Extract the (x, y) coordinate from the center of the cell holding the provided text.  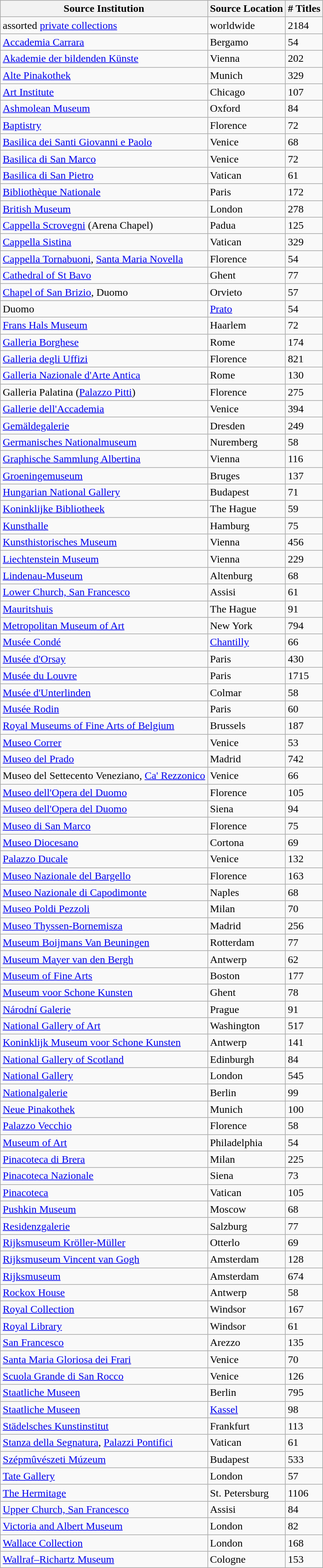
Palazzo Ducale (104, 859)
Kunsthalle (104, 526)
Musée Rodin (104, 709)
Scuola Grande di San Rocco (104, 1376)
Museo Correr (104, 743)
Museo Diocesano (104, 842)
Cappella Sistina (104, 242)
Museum Boijmans Van Beuningen (104, 942)
Duomo (104, 309)
Padua (246, 226)
Museo del Settecento Veneziano, Ca' Rezzonico (104, 776)
Hungarian National Gallery (104, 492)
Galleria degli Uffizi (104, 359)
Prato (246, 309)
Pinacoteca Nazionale (104, 1176)
Lindenau-Museum (104, 576)
Gallerie dell'Accademia (104, 409)
60 (304, 709)
Chantilly (246, 642)
794 (304, 626)
Santa Maria Gloriosa dei Frari (104, 1359)
172 (304, 192)
Musée Condé (104, 642)
Galleria Palatina (Palazzo Pitti) (104, 392)
177 (304, 976)
Salzburg (246, 1226)
National Gallery of Art (104, 1026)
107 (304, 92)
Orvieto (246, 292)
Cathedral of St Bavo (104, 276)
126 (304, 1376)
137 (304, 475)
82 (304, 1526)
113 (304, 1426)
Brussels (246, 726)
Source Location (246, 9)
116 (304, 459)
Upper Church, San Francesco (104, 1509)
Musée du Louvre (104, 676)
Lower Church, San Francesco (104, 592)
533 (304, 1459)
Cappella Scrovegni (Arena Chapel) (104, 226)
517 (304, 1026)
125 (304, 226)
Graphische Sammlung Albertina (104, 459)
Rijksmuseum Vincent van Gogh (104, 1259)
168 (304, 1543)
Koninklijke Bibliotheek (104, 509)
Gemäldegalerie (104, 425)
Rijksmuseum Kröller-Müller (104, 1242)
53 (304, 743)
229 (304, 559)
Basilica di San Pietro (104, 175)
545 (304, 1076)
Accademia Carrara (104, 42)
99 (304, 1093)
Haarlem (246, 326)
Frankfurt (246, 1426)
Akademie der bildenden Künste (104, 59)
135 (304, 1343)
225 (304, 1159)
Tate Gallery (104, 1476)
795 (304, 1393)
71 (304, 492)
Museo del Prado (104, 759)
Städelsches Kunstinstitut (104, 1426)
Rockox House (104, 1293)
Museum of Fine Arts (104, 976)
Rotterdam (246, 942)
Wallraf–Richartz Museum (104, 1560)
Chapel of San Brizio, Duomo (104, 292)
1715 (304, 676)
Edinburgh (246, 1059)
Pinacoteca (104, 1193)
Kassel (246, 1409)
Museo Nazionale del Bargello (104, 876)
Museo di San Marco (104, 826)
Museum voor Schone Kunsten (104, 992)
Museum Mayer van den Bergh (104, 959)
62 (304, 959)
Art Institute (104, 92)
Chicago (246, 92)
167 (304, 1310)
Victoria and Albert Museum (104, 1526)
National Gallery (104, 1076)
821 (304, 359)
Basilica di San Marco (104, 159)
National Gallery of Scotland (104, 1059)
278 (304, 209)
275 (304, 392)
Bibliothèque Nationale (104, 192)
Cappella Tornabuoni, Santa Maria Novella (104, 259)
Koninklijk Museum voor Schone Kunsten (104, 1043)
78 (304, 992)
163 (304, 876)
187 (304, 726)
Kunsthistorisches Museum (104, 542)
73 (304, 1176)
Frans Hals Museum (104, 326)
256 (304, 926)
456 (304, 542)
Source Institution (104, 9)
Mauritshuis (104, 609)
Galleria Nazionale d'Arte Antica (104, 375)
Musée d'Orsay (104, 659)
394 (304, 409)
174 (304, 342)
worldwide (246, 25)
Washington (246, 1026)
Boston (246, 976)
Museo Thyssen-Bornemisza (104, 926)
1106 (304, 1493)
Bruges (246, 475)
128 (304, 1259)
Arezzo (246, 1343)
153 (304, 1560)
The Hermitage (104, 1493)
202 (304, 59)
Royal Museums of Fine Arts of Belgium (104, 726)
British Museum (104, 209)
Metropolitan Museum of Art (104, 626)
100 (304, 1109)
Altenburg (246, 576)
Otterlo (246, 1242)
141 (304, 1043)
Moscow (246, 1209)
Liechtenstein Museum (104, 559)
674 (304, 1276)
Groeningemuseum (104, 475)
Galleria Borghese (104, 342)
Prague (246, 1009)
Germanisches Nationalmuseum (104, 442)
Museo Nazionale di Capodimonte (104, 892)
Museum of Art (104, 1143)
Musée d'Unterlinden (104, 692)
St. Petersburg (246, 1493)
Národní Galerie (104, 1009)
742 (304, 759)
Cortona (246, 842)
2184 (304, 25)
Nuremberg (246, 442)
Colmar (246, 692)
San Francesco (104, 1343)
Palazzo Vecchio (104, 1126)
132 (304, 859)
Nationalgalerie (104, 1093)
Wallace Collection (104, 1543)
Residenzgalerie (104, 1226)
New York (246, 626)
Neue Pinakothek (104, 1109)
Dresden (246, 425)
Pinacoteca di Brera (104, 1159)
Cologne (246, 1560)
249 (304, 425)
Alte Pinakothek (104, 75)
Hamburg (246, 526)
Royal Library (104, 1326)
Stanza della Segnatura, Palazzi Pontifici (104, 1443)
98 (304, 1409)
Ashmolean Museum (104, 109)
130 (304, 375)
# Titles (304, 9)
Naples (246, 892)
Rijksmuseum (104, 1276)
Oxford (246, 109)
Basilica dei Santi Giovanni e Paolo (104, 142)
Philadelphia (246, 1143)
Bergamo (246, 42)
Szépmûvészeti Múzeum (104, 1459)
Pushkin Museum (104, 1209)
Baptistry (104, 125)
59 (304, 509)
Royal Collection (104, 1310)
430 (304, 659)
assorted private collections (104, 25)
Museo Poldi Pezzoli (104, 909)
94 (304, 809)
